Locate the cell with the specified text and output its (x, y) center coordinate. 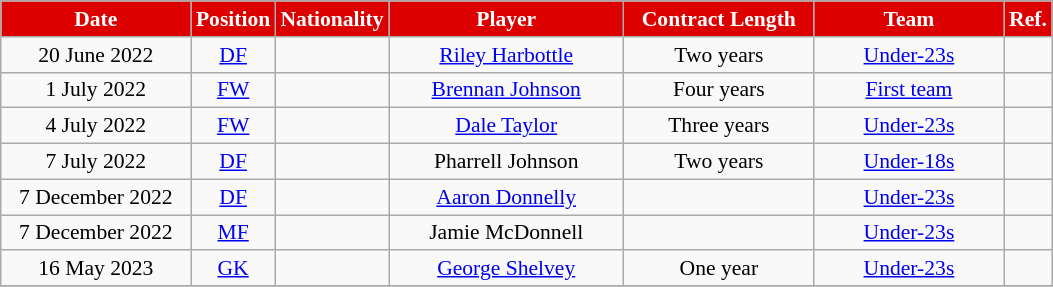
4 July 2022 (96, 126)
Date (96, 19)
20 June 2022 (96, 55)
Player (506, 19)
7 July 2022 (96, 162)
George Shelvey (506, 269)
Team (909, 19)
Three years (719, 126)
Ref. (1028, 19)
One year (719, 269)
Position (233, 19)
Riley Harbottle (506, 55)
Brennan Johnson (506, 90)
First team (909, 90)
Contract Length (719, 19)
Four years (719, 90)
MF (233, 233)
GK (233, 269)
Nationality (332, 19)
Pharrell Johnson (506, 162)
16 May 2023 (96, 269)
Jamie McDonnell (506, 233)
Aaron Donnelly (506, 197)
1 July 2022 (96, 90)
Under-18s (909, 162)
Dale Taylor (506, 126)
